Provide the [X, Y] coordinate of the cell's center where the given text is located.  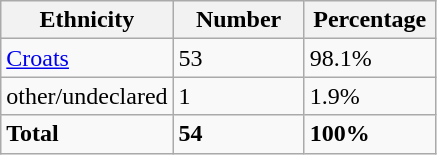
Total [87, 134]
98.1% [370, 58]
Croats [87, 58]
Ethnicity [87, 20]
Percentage [370, 20]
1 [238, 96]
54 [238, 134]
1.9% [370, 96]
Number [238, 20]
other/undeclared [87, 96]
53 [238, 58]
100% [370, 134]
